For the text-containing cell, return its midpoint in [X, Y] coordinate format. 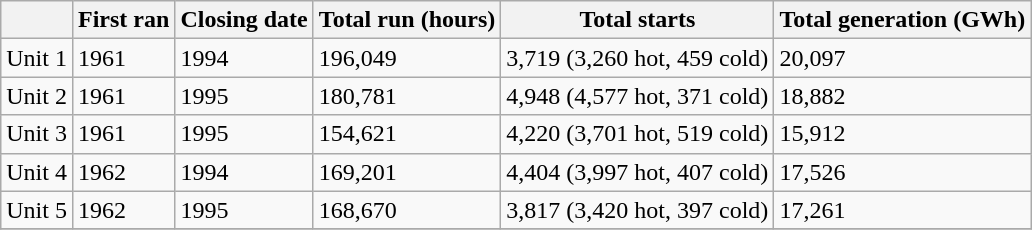
Closing date [244, 20]
Total starts [638, 20]
4,404 (3,997 hot, 407 cold) [638, 172]
3,817 (3,420 hot, 397 cold) [638, 210]
Total run (hours) [407, 20]
20,097 [902, 58]
196,049 [407, 58]
17,526 [902, 172]
18,882 [902, 96]
First ran [123, 20]
154,621 [407, 134]
Unit 3 [37, 134]
17,261 [902, 210]
4,220 (3,701 hot, 519 cold) [638, 134]
Unit 1 [37, 58]
4,948 (4,577 hot, 371 cold) [638, 96]
3,719 (3,260 hot, 459 cold) [638, 58]
Unit 5 [37, 210]
Unit 4 [37, 172]
Unit 2 [37, 96]
168,670 [407, 210]
Total generation (GWh) [902, 20]
169,201 [407, 172]
180,781 [407, 96]
15,912 [902, 134]
